Return the (X, Y) coordinate for the center point of the cell that contains the specified text.  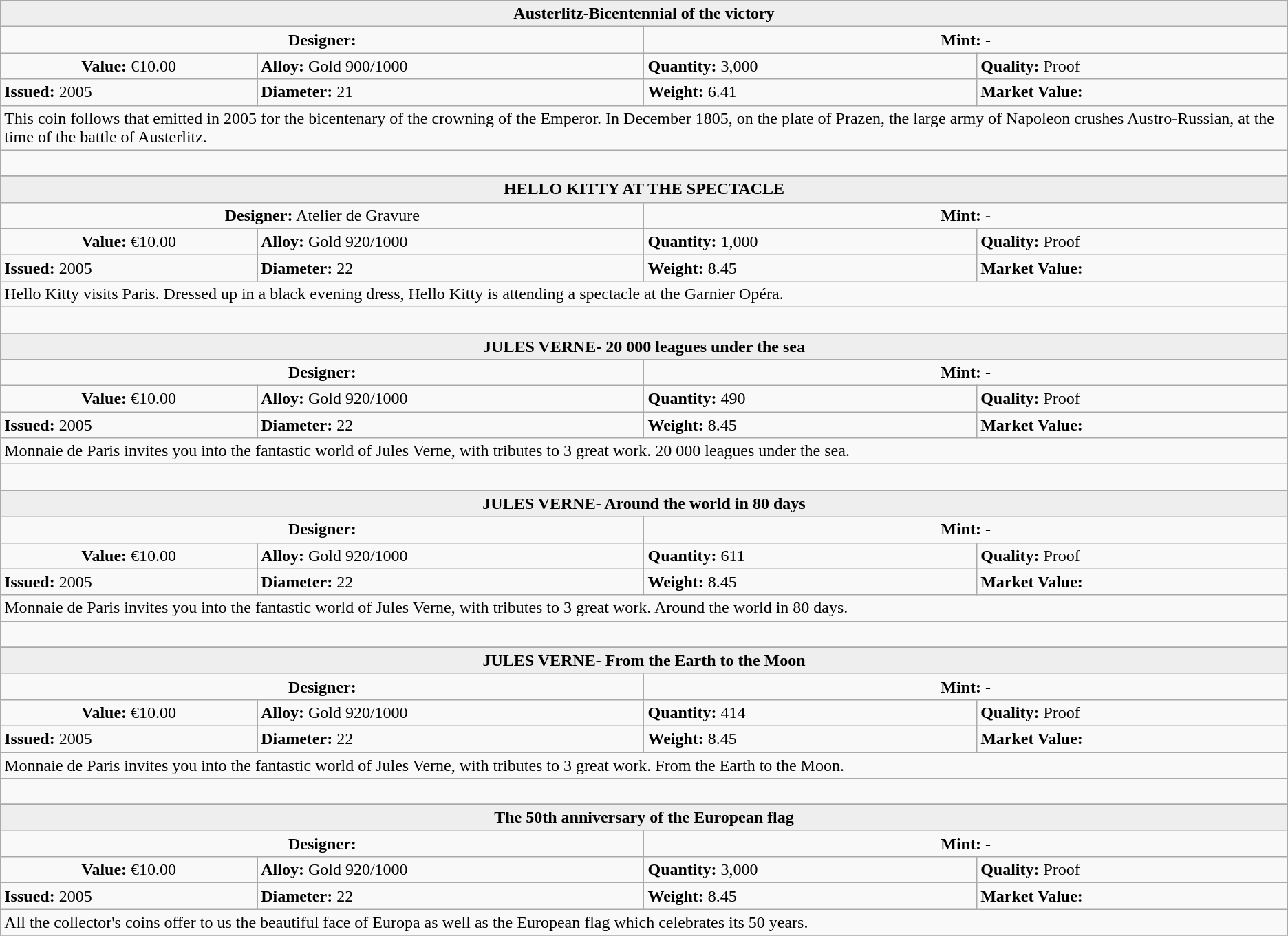
Hello Kitty visits Paris. Dressed up in a black evening dress, Hello Kitty is attending a spectacle at the Garnier Opéra. (644, 294)
Austerlitz-Bicentennial of the victory (644, 14)
Monnaie de Paris invites you into the fantastic world of Jules Verne, with tributes to 3 great work. From the Earth to the Moon. (644, 765)
JULES VERNE- Around the world in 80 days (644, 503)
JULES VERNE- 20 000 leagues under the sea (644, 346)
Monnaie de Paris invites you into the fantastic world of Jules Verne, with tributes to 3 great work. Around the world in 80 days. (644, 608)
Quantity: 1,000 (811, 241)
HELLO KITTY AT THE SPECTACLE (644, 189)
Designer: Atelier de Gravure (322, 215)
Alloy: Gold 900/1000 (451, 66)
All the collector's coins offer to us the beautiful face of Europa as well as the European flag which celebrates its 50 years. (644, 922)
The 50th anniversary of the European flag (644, 818)
Monnaie de Paris invites you into the fantastic world of Jules Verne, with tributes to 3 great work. 20 000 leagues under the sea. (644, 451)
JULES VERNE- From the Earth to the Moon (644, 660)
Quantity: 490 (811, 399)
Quantity: 414 (811, 712)
Quantity: 611 (811, 556)
Weight: 6.41 (811, 92)
Diameter: 21 (451, 92)
